Scan for the cell matching the given text and deliver its (X, Y) coordinate at center. 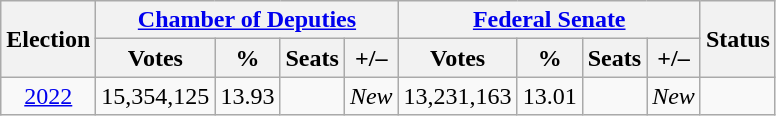
13.93 (248, 96)
Chamber of Deputies (247, 20)
Election (48, 39)
13.01 (550, 96)
Federal Senate (549, 20)
2022 (48, 96)
Status (738, 39)
15,354,125 (156, 96)
13,231,163 (458, 96)
